Search for the cell housing the specified text and yield its [X, Y] center coordinate. 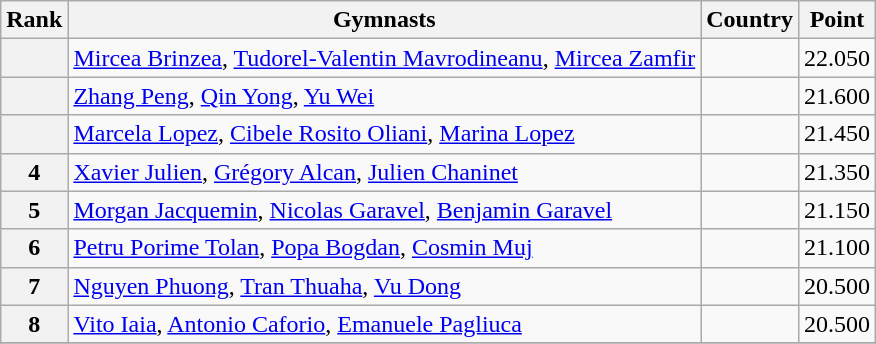
Country [750, 20]
Point [836, 20]
Morgan Jacquemin, Nicolas Garavel, Benjamin Garavel [384, 210]
Petru Porime Tolan, Popa Bogdan, Cosmin Muj [384, 248]
21.150 [836, 210]
Rank [34, 20]
7 [34, 286]
Gymnasts [384, 20]
Vito Iaia, Antonio Caforio, Emanuele Pagliuca [384, 324]
Marcela Lopez, Cibele Rosito Oliani, Marina Lopez [384, 134]
21.600 [836, 96]
21.100 [836, 248]
Mircea Brinzea, Tudorel-Valentin Mavrodineanu, Mircea Zamfir [384, 58]
4 [34, 172]
21.450 [836, 134]
6 [34, 248]
Zhang Peng, Qin Yong, Yu Wei [384, 96]
5 [34, 210]
Xavier Julien, Grégory Alcan, Julien Chaninet [384, 172]
Nguyen Phuong, Tran Thuaha, Vu Dong [384, 286]
8 [34, 324]
22.050 [836, 58]
21.350 [836, 172]
